Return the (X, Y) coordinate for the center point of the cell that contains the specified text.  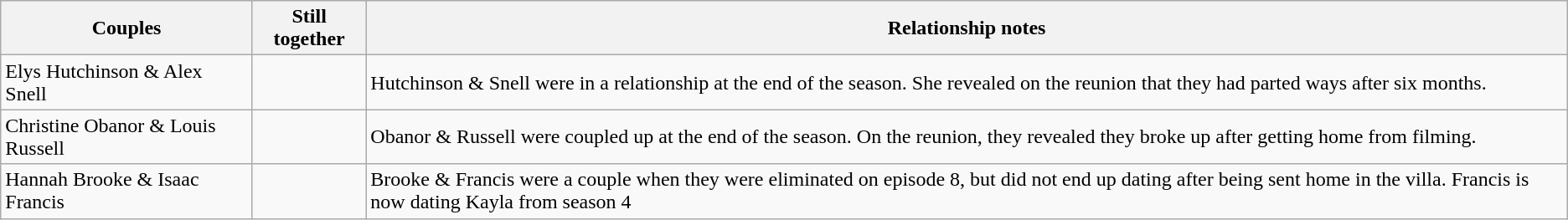
Still together (308, 28)
Obanor & Russell were coupled up at the end of the season. On the reunion, they revealed they broke up after getting home from filming. (967, 137)
Hannah Brooke & Isaac Francis (127, 191)
Hutchinson & Snell were in a relationship at the end of the season. She revealed on the reunion that they had parted ways after six months. (967, 82)
Elys Hutchinson & Alex Snell (127, 82)
Couples (127, 28)
Relationship notes (967, 28)
Christine Obanor & Louis Russell (127, 137)
